Extract the (X, Y) coordinate from the center of the cell holding the provided text.  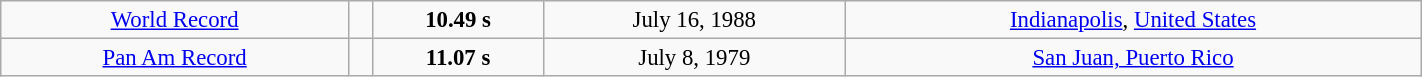
July 16, 1988 (694, 20)
Indianapolis, United States (1134, 20)
Pan Am Record (175, 58)
San Juan, Puerto Rico (1134, 58)
10.49 s (458, 20)
11.07 s (458, 58)
World Record (175, 20)
July 8, 1979 (694, 58)
